Extract the (X, Y) coordinate from the center of the cell holding the provided text.  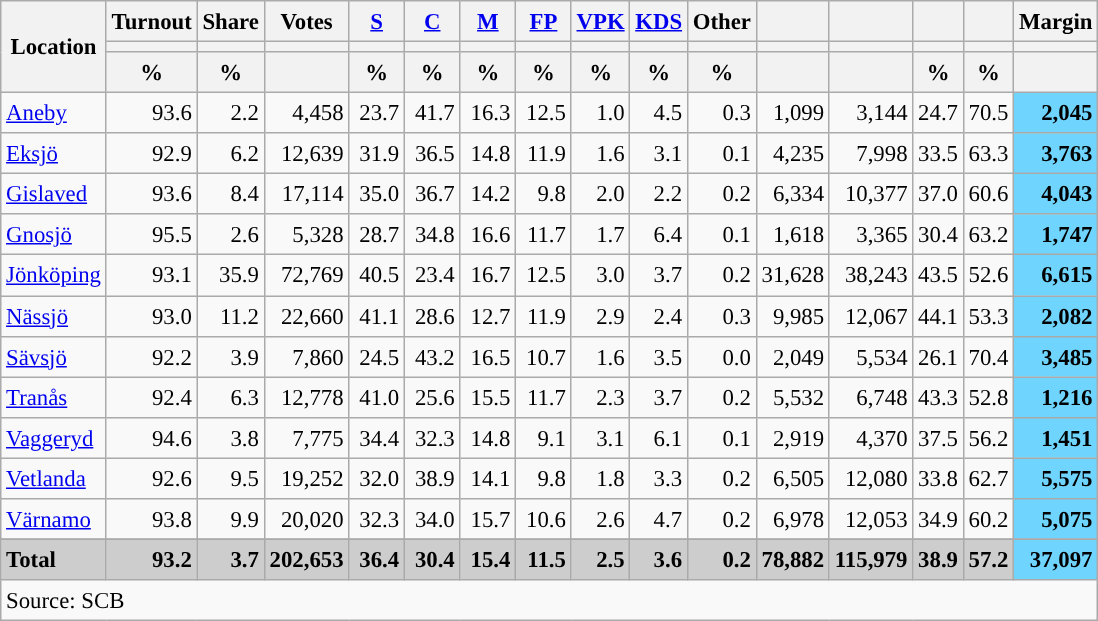
92.6 (152, 478)
23.7 (377, 114)
12,053 (870, 520)
2,045 (1056, 114)
70.4 (988, 356)
43.2 (432, 356)
7,775 (306, 438)
4.5 (658, 114)
3.0 (600, 276)
56.2 (988, 438)
8.4 (230, 194)
2.3 (600, 398)
9.5 (230, 478)
72,769 (306, 276)
41.1 (377, 316)
34.9 (938, 520)
Gislaved (54, 194)
15.5 (488, 398)
1.8 (600, 478)
32.0 (377, 478)
57.2 (988, 560)
Total (54, 560)
1,451 (1056, 438)
202,653 (306, 560)
52.8 (988, 398)
6.1 (658, 438)
12,080 (870, 478)
15.7 (488, 520)
6.4 (658, 234)
93.2 (152, 560)
4,458 (306, 114)
14.1 (488, 478)
37.5 (938, 438)
5,075 (1056, 520)
Tranås (54, 398)
Gnosjö (54, 234)
3.6 (658, 560)
3.9 (230, 356)
94.6 (152, 438)
Vetlanda (54, 478)
78,882 (792, 560)
FP (544, 22)
16.6 (488, 234)
Eksjö (54, 154)
9.9 (230, 520)
35.0 (377, 194)
14.2 (488, 194)
63.3 (988, 154)
40.5 (377, 276)
24.5 (377, 356)
C (432, 22)
1,747 (1056, 234)
63.2 (988, 234)
4,043 (1056, 194)
12.7 (488, 316)
12,067 (870, 316)
16.3 (488, 114)
36.5 (432, 154)
95.5 (152, 234)
Margin (1056, 22)
15.4 (488, 560)
92.9 (152, 154)
7,860 (306, 356)
93.0 (152, 316)
3,485 (1056, 356)
43.3 (938, 398)
41.7 (432, 114)
6,334 (792, 194)
36.7 (432, 194)
92.4 (152, 398)
1,216 (1056, 398)
4,370 (870, 438)
16.7 (488, 276)
43.5 (938, 276)
3,365 (870, 234)
34.8 (432, 234)
33.8 (938, 478)
2.4 (658, 316)
93.1 (152, 276)
5,534 (870, 356)
Jönköping (54, 276)
16.5 (488, 356)
1.0 (600, 114)
10.6 (544, 520)
Votes (306, 22)
10,377 (870, 194)
17,114 (306, 194)
12,778 (306, 398)
6.2 (230, 154)
28.6 (432, 316)
3,763 (1056, 154)
36.4 (377, 560)
41.0 (377, 398)
4.7 (658, 520)
5,575 (1056, 478)
31.9 (377, 154)
31,628 (792, 276)
24.7 (938, 114)
Turnout (152, 22)
VPK (600, 22)
38,243 (870, 276)
115,979 (870, 560)
53.3 (988, 316)
3.5 (658, 356)
52.6 (988, 276)
28.7 (377, 234)
20,020 (306, 520)
Sävsjö (54, 356)
10.7 (544, 356)
Aneby (54, 114)
6,505 (792, 478)
1,618 (792, 234)
2.0 (600, 194)
2.5 (600, 560)
37,097 (1056, 560)
25.6 (432, 398)
92.2 (152, 356)
6,748 (870, 398)
26.1 (938, 356)
2,082 (1056, 316)
9.1 (544, 438)
6,615 (1056, 276)
5,532 (792, 398)
6,978 (792, 520)
2,049 (792, 356)
7,998 (870, 154)
60.6 (988, 194)
44.1 (938, 316)
1.7 (600, 234)
11.5 (544, 560)
11.2 (230, 316)
2,919 (792, 438)
Location (54, 47)
93.8 (152, 520)
2.9 (600, 316)
62.7 (988, 478)
33.5 (938, 154)
Vaggeryd (54, 438)
35.9 (230, 276)
12,639 (306, 154)
22,660 (306, 316)
Other (722, 22)
23.4 (432, 276)
5,328 (306, 234)
S (377, 22)
34.0 (432, 520)
KDS (658, 22)
6.3 (230, 398)
Värnamo (54, 520)
19,252 (306, 478)
4,235 (792, 154)
9,985 (792, 316)
Share (230, 22)
Source: SCB (550, 600)
Nässjö (54, 316)
3,144 (870, 114)
70.5 (988, 114)
60.2 (988, 520)
0.0 (722, 356)
37.0 (938, 194)
34.4 (377, 438)
1,099 (792, 114)
3.3 (658, 478)
M (488, 22)
3.8 (230, 438)
